Locate the cell with the specified text and output its (x, y) center coordinate. 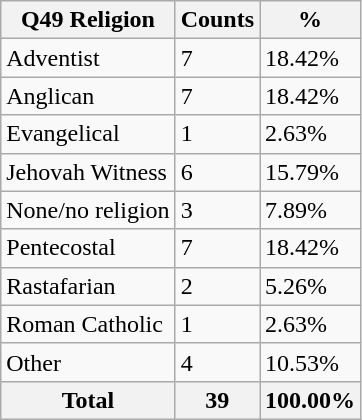
2 (217, 286)
Q49 Religion (88, 20)
Total (88, 400)
10.53% (310, 362)
100.00% (310, 400)
Other (88, 362)
6 (217, 172)
Anglican (88, 96)
3 (217, 210)
% (310, 20)
Roman Catholic (88, 324)
Pentecostal (88, 248)
Rastafarian (88, 286)
Evangelical (88, 134)
15.79% (310, 172)
5.26% (310, 286)
Adventist (88, 58)
39 (217, 400)
Counts (217, 20)
7.89% (310, 210)
None/no religion (88, 210)
4 (217, 362)
Jehovah Witness (88, 172)
